Locate the cell with the specified text and output its [X, Y] center coordinate. 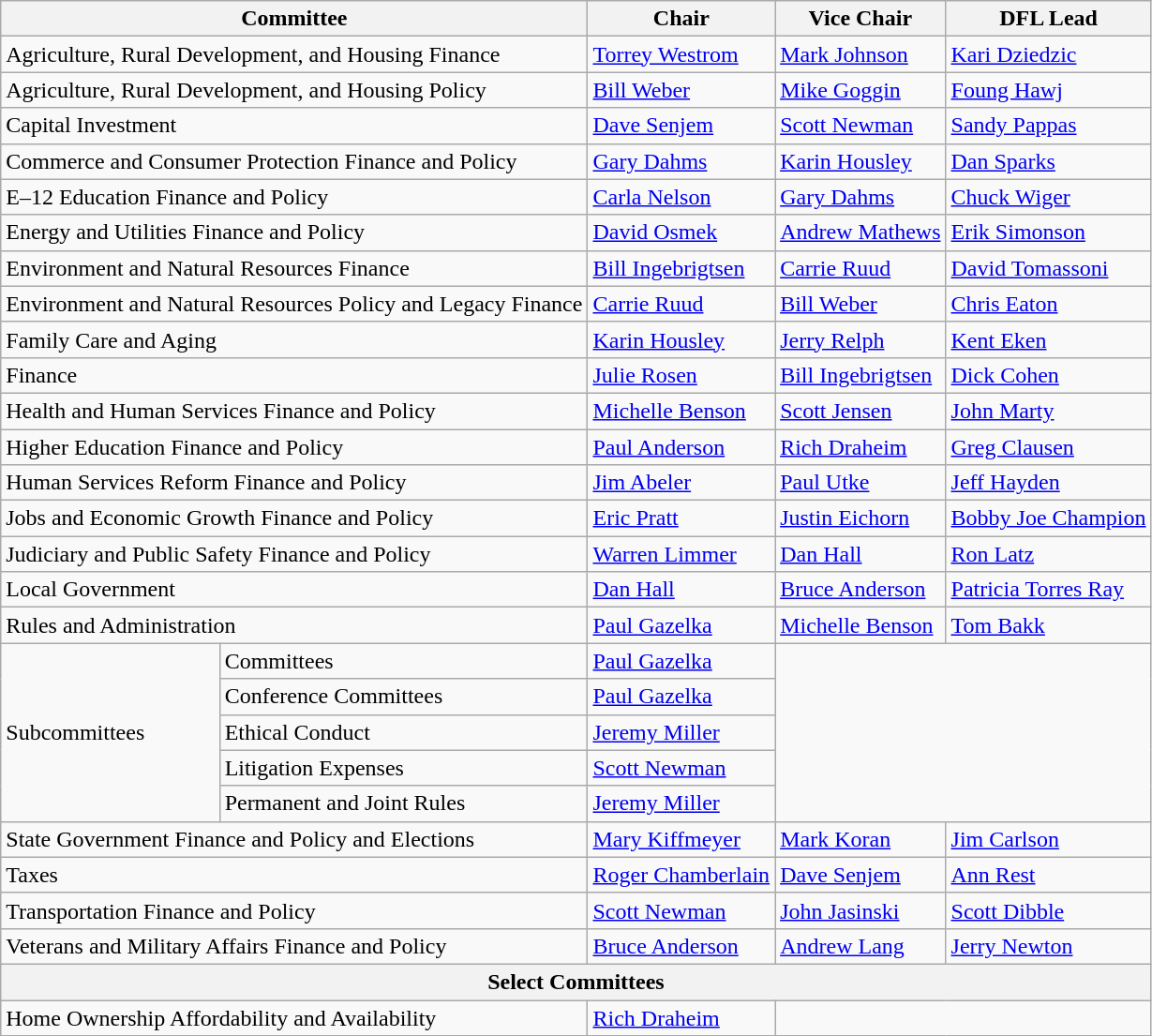
Commerce and Consumer Protection Finance and Policy [294, 161]
Kari Dziedzic [1048, 54]
Capital Investment [294, 126]
Rules and Administration [294, 625]
Kent Eken [1048, 339]
Sandy Pappas [1048, 126]
Andrew Mathews [860, 233]
Bobby Joe Champion [1048, 518]
Mike Goggin [860, 90]
E–12 Education Finance and Policy [294, 197]
Committees [403, 661]
Eric Pratt [681, 518]
Mark Johnson [860, 54]
Roger Chamberlain [681, 875]
Finance [294, 375]
Jim Abeler [681, 483]
John Marty [1048, 411]
Litigation Expenses [403, 768]
Erik Simonson [1048, 233]
Human Services Reform Finance and Policy [294, 483]
Jerry Relph [860, 339]
Subcommittees [111, 732]
Veterans and Military Affairs Finance and Policy [294, 946]
Energy and Utilities Finance and Policy [294, 233]
Justin Eichorn [860, 518]
Mark Koran [860, 839]
Family Care and Aging [294, 339]
Vice Chair [860, 19]
Torrey Westrom [681, 54]
Tom Bakk [1048, 625]
Taxes [294, 875]
Agriculture, Rural Development, and Housing Finance [294, 54]
Ann Rest [1048, 875]
Permanent and Joint Rules [403, 803]
Scott Jensen [860, 411]
Greg Clausen [1048, 447]
Ron Latz [1048, 554]
Scott Dibble [1048, 910]
Jerry Newton [1048, 946]
Carla Nelson [681, 197]
Patricia Torres Ray [1048, 590]
Andrew Lang [860, 946]
Select Committees [576, 982]
Agriculture, Rural Development, and Housing Policy [294, 90]
Conference Committees [403, 697]
Higher Education Finance and Policy [294, 447]
Paul Utke [860, 483]
Mary Kiffmeyer [681, 839]
Foung Hawj [1048, 90]
Dick Cohen [1048, 375]
Committee [294, 19]
Judiciary and Public Safety Finance and Policy [294, 554]
David Osmek [681, 233]
Chris Eaton [1048, 304]
State Government Finance and Policy and Elections [294, 839]
David Tomassoni [1048, 268]
Paul Anderson [681, 447]
Jeff Hayden [1048, 483]
Jobs and Economic Growth Finance and Policy [294, 518]
Dan Sparks [1048, 161]
Julie Rosen [681, 375]
Jim Carlson [1048, 839]
Ethical Conduct [403, 732]
DFL Lead [1048, 19]
Chuck Wiger [1048, 197]
Transportation Finance and Policy [294, 910]
Environment and Natural Resources Finance [294, 268]
Local Government [294, 590]
Health and Human Services Finance and Policy [294, 411]
Chair [681, 19]
John Jasinski [860, 910]
Home Ownership Affordability and Availability [294, 1017]
Warren Limmer [681, 554]
Environment and Natural Resources Policy and Legacy Finance [294, 304]
